Determine the [X, Y] coordinate at the center of the cell enclosing the given text.  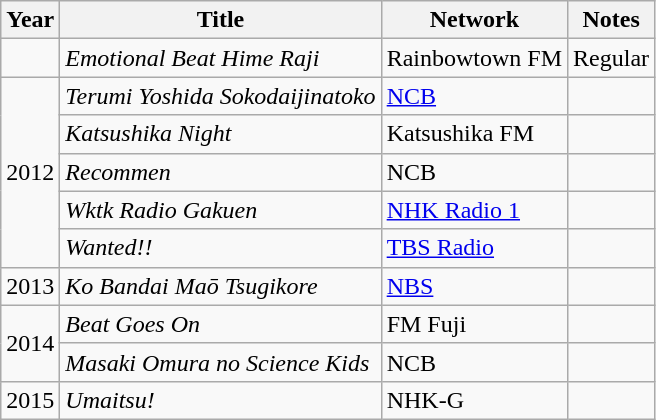
Rainbowtown FM [474, 58]
Regular [612, 58]
FM Fuji [474, 324]
NBS [474, 286]
Emotional Beat Hime Raji [220, 58]
Year [30, 20]
Beat Goes On [220, 324]
TBS Radio [474, 248]
Title [220, 20]
Terumi Yoshida Sokodaijinatoko [220, 96]
2014 [30, 343]
Recommen [220, 172]
2012 [30, 172]
Umaitsu! [220, 400]
Wanted!! [220, 248]
Network [474, 20]
Masaki Omura no Science Kids [220, 362]
Ko Bandai Maō Tsugikore [220, 286]
2015 [30, 400]
NHK-G [474, 400]
Katsushika Night [220, 134]
Katsushika FM [474, 134]
NHK Radio 1 [474, 210]
Notes [612, 20]
2013 [30, 286]
Wktk Radio Gakuen [220, 210]
